Determine the (X, Y) coordinate at the center of the cell enclosing the given text.  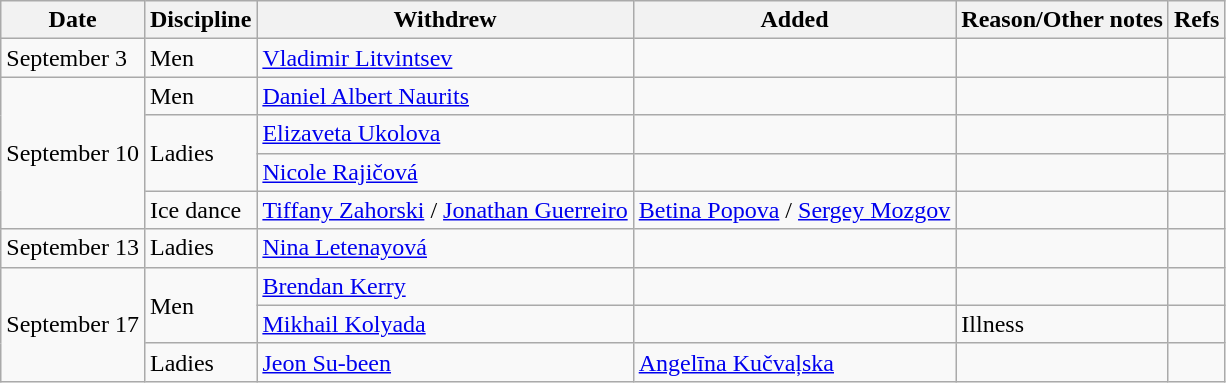
Date (73, 20)
Nicole Rajičová (445, 172)
September 13 (73, 248)
Angelīna Kučvaļska (794, 362)
Tiffany Zahorski / Jonathan Guerreiro (445, 210)
Mikhail Kolyada (445, 324)
Betina Popova / Sergey Mozgov (794, 210)
Added (794, 20)
September 10 (73, 153)
Withdrew (445, 20)
Vladimir Litvintsev (445, 58)
Jeon Su-been (445, 362)
Refs (1196, 20)
Daniel Albert Naurits (445, 96)
Reason/Other notes (1062, 20)
September 17 (73, 324)
Discipline (200, 20)
Nina Letenayová (445, 248)
September 3 (73, 58)
Elizaveta Ukolova (445, 134)
Brendan Kerry (445, 286)
Ice dance (200, 210)
Illness (1062, 324)
